Search for the cell housing the specified text and yield its (x, y) center coordinate. 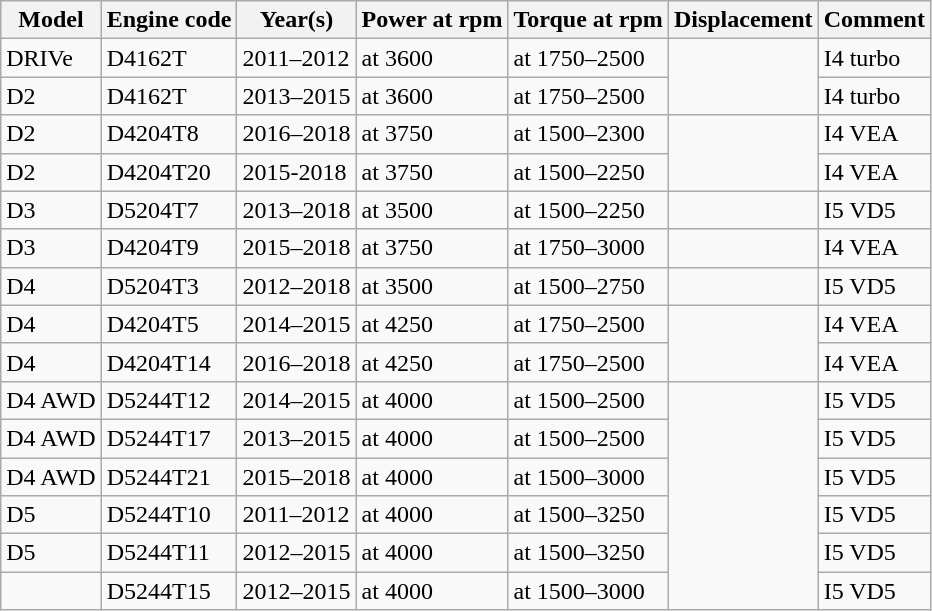
D5204T7 (169, 210)
Engine code (169, 20)
D5244T11 (169, 553)
D4204T14 (169, 362)
at 1750–3000 (588, 248)
2013–2018 (296, 210)
D5244T21 (169, 477)
D5244T12 (169, 400)
D5244T10 (169, 515)
DRIVe (51, 58)
2015-2018 (296, 172)
D4204T8 (169, 134)
D5244T15 (169, 591)
at 1500–2300 (588, 134)
Displacement (743, 20)
Year(s) (296, 20)
Power at rpm (432, 20)
D4204T20 (169, 172)
Torque at rpm (588, 20)
D4204T5 (169, 324)
2012–2018 (296, 286)
D5204T3 (169, 286)
D4204T9 (169, 248)
at 1500–2750 (588, 286)
D5244T17 (169, 438)
Model (51, 20)
Comment (874, 20)
